Capture the cell that displays the provided text and extract its [x, y] central coordinate. 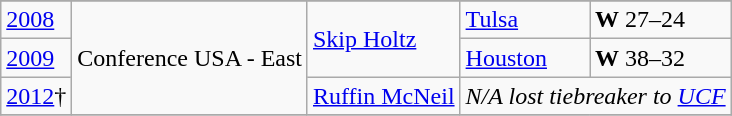
Skip Holtz [384, 39]
2012† [36, 96]
W 27–24 [661, 20]
Houston [524, 58]
2009 [36, 58]
N/A lost tiebreaker to UCF [596, 96]
Tulsa [524, 20]
Conference USA - East [190, 58]
W 38–32 [661, 58]
Ruffin McNeil [384, 96]
2008 [36, 20]
